Locate the cell with the specified text and output its (X, Y) center coordinate. 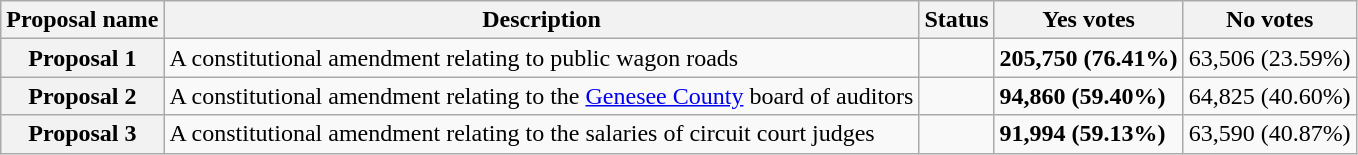
64,825 (40.60%) (1270, 96)
91,994 (59.13%) (1088, 134)
63,590 (40.87%) (1270, 134)
Status (956, 20)
205,750 (76.41%) (1088, 58)
No votes (1270, 20)
Description (542, 20)
94,860 (59.40%) (1088, 96)
A constitutional amendment relating to public wagon roads (542, 58)
Proposal 3 (82, 134)
Proposal 2 (82, 96)
Yes votes (1088, 20)
63,506 (23.59%) (1270, 58)
A constitutional amendment relating to the Genesee County board of auditors (542, 96)
Proposal name (82, 20)
Proposal 1 (82, 58)
A constitutional amendment relating to the salaries of circuit court judges (542, 134)
